Scan for the cell matching the given text and deliver its (x, y) coordinate at center. 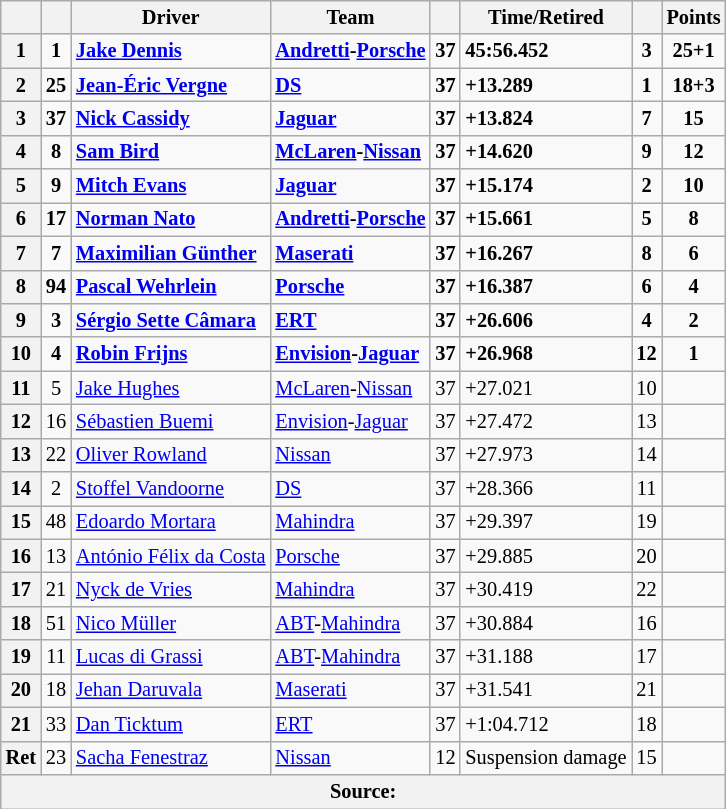
Dan Ticktum (170, 724)
+16.387 (546, 287)
Team (350, 17)
Sam Bird (170, 152)
48 (56, 522)
+15.174 (546, 186)
+30.419 (546, 589)
25 (56, 85)
Source: (364, 791)
Robin Frijns (170, 354)
+14.620 (546, 152)
+15.661 (546, 219)
25+1 (694, 51)
Stoffel Vandoorne (170, 489)
Lucas di Grassi (170, 657)
+13.289 (546, 85)
+31.188 (546, 657)
+27.973 (546, 455)
+26.968 (546, 354)
+27.472 (546, 421)
Jake Hughes (170, 388)
+29.885 (546, 556)
Norman Nato (170, 219)
Ret (21, 758)
Sérgio Sette Câmara (170, 320)
94 (56, 287)
+30.884 (546, 623)
+27.021 (546, 388)
Maximilian Günther (170, 253)
Edoardo Mortara (170, 522)
33 (56, 724)
+1:04.712 (546, 724)
+13.824 (546, 118)
18+3 (694, 85)
Sacha Fenestraz (170, 758)
Nyck de Vries (170, 589)
Nick Cassidy (170, 118)
+31.541 (546, 690)
Suspension damage (546, 758)
António Félix da Costa (170, 556)
Jean-Éric Vergne (170, 85)
Sébastien Buemi (170, 421)
+16.267 (546, 253)
45:56.452 (546, 51)
Points (694, 17)
Jehan Daruvala (170, 690)
51 (56, 623)
Nico Müller (170, 623)
+29.397 (546, 522)
23 (56, 758)
Driver (170, 17)
Pascal Wehrlein (170, 287)
Jake Dennis (170, 51)
Oliver Rowland (170, 455)
+26.606 (546, 320)
+28.366 (546, 489)
Mitch Evans (170, 186)
Time/Retired (546, 17)
